Output the (X, Y) coordinate of the center of the cell containing the given text.  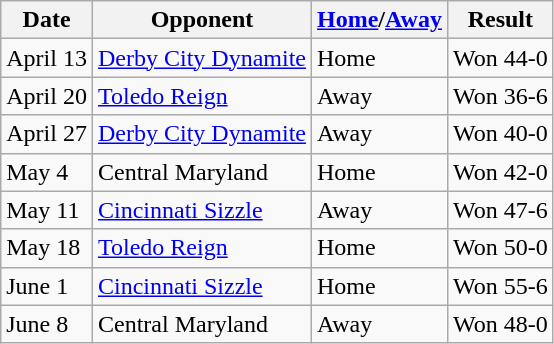
April 20 (47, 96)
April 13 (47, 58)
Won 42-0 (500, 172)
Won 48-0 (500, 324)
Date (47, 20)
May 4 (47, 172)
June 1 (47, 286)
May 18 (47, 248)
Won 36-6 (500, 96)
Opponent (202, 20)
Won 40-0 (500, 134)
Result (500, 20)
Won 44-0 (500, 58)
Won 50-0 (500, 248)
Home/Away (380, 20)
April 27 (47, 134)
June 8 (47, 324)
May 11 (47, 210)
Won 55-6 (500, 286)
Won 47-6 (500, 210)
